Locate the cell with the specified text and output its (X, Y) center coordinate. 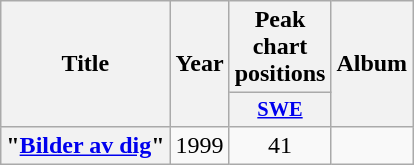
Title (86, 64)
"Bilder av dig" (86, 145)
41 (280, 145)
Album (372, 64)
1999 (200, 145)
Peak chart positions (280, 47)
Year (200, 64)
SWE (280, 110)
